Determine the [X, Y] coordinate at the center of the cell enclosing the given text.  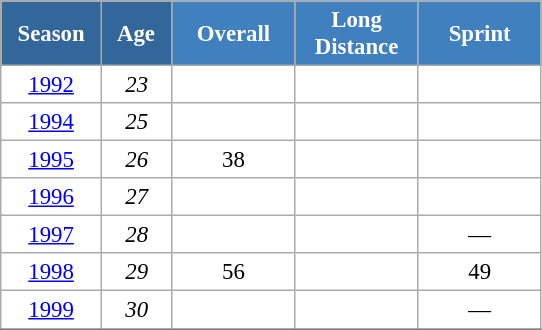
Sprint [480, 34]
27 [136, 197]
1994 [52, 122]
49 [480, 273]
30 [136, 310]
26 [136, 160]
Age [136, 34]
29 [136, 273]
1998 [52, 273]
Overall [234, 34]
Season [52, 34]
38 [234, 160]
25 [136, 122]
1997 [52, 235]
28 [136, 235]
Long Distance [356, 34]
1992 [52, 85]
23 [136, 85]
1999 [52, 310]
1996 [52, 197]
1995 [52, 160]
56 [234, 273]
